Search for the cell housing the specified text and yield its [x, y] center coordinate. 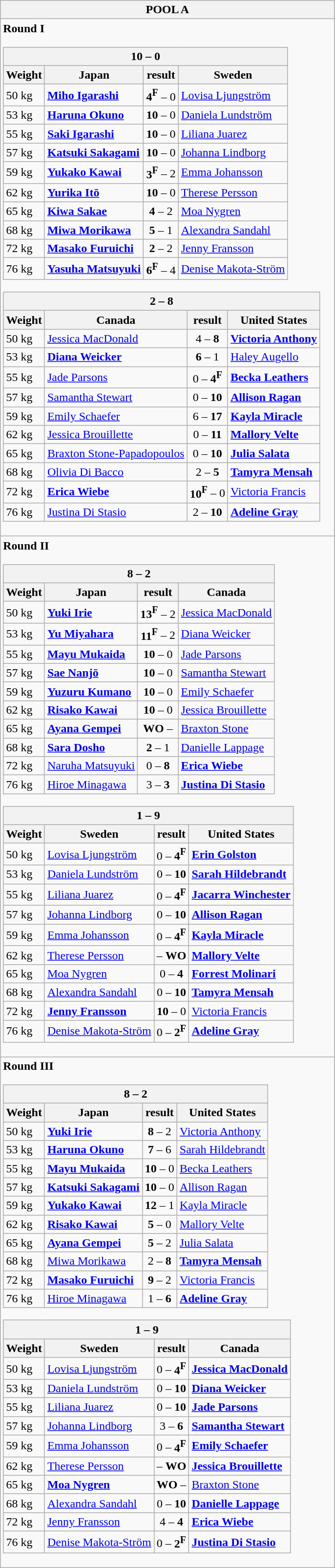
Yu Miyahara [91, 634]
Saki Igarashi [94, 134]
4 – 8 [207, 339]
12 – 1 [159, 1206]
9 – 2 [159, 1280]
0 – 4 [171, 974]
POOL A [167, 10]
Braxton Stone-Papadopoulos [116, 453]
13F – 2 [158, 613]
Haley Augello [273, 357]
4F – 0 [161, 95]
1 – 6 [159, 1298]
2 – 2 [161, 249]
Miho Igarashi [94, 95]
5 – 2 [159, 1243]
6F – 4 [161, 269]
Naruha Matsuyuki [91, 766]
0 – 8 [158, 766]
Forrest Molinari [241, 974]
10F – 0 [207, 492]
Jacarra Winchester [241, 895]
5 – 1 [161, 230]
5 – 0 [159, 1224]
Sara Dosho [91, 747]
Yuzuru Kumano [91, 691]
Kiwa Sakae [94, 212]
Olivia Di Bacco [116, 472]
Sae Nanjō [91, 673]
11F – 2 [158, 634]
3 – 6 [171, 1426]
Erin Golston [241, 854]
4 – 4 [171, 1522]
4 – 2 [161, 212]
0 – 11 [207, 435]
Yurika Itō [94, 193]
Yasuha Matsuyuki [94, 269]
2 – 1 [158, 747]
6 – 1 [207, 357]
3 – 3 [158, 784]
6 – 17 [207, 416]
3F – 2 [161, 173]
2 – 10 [207, 512]
2 – 5 [207, 472]
7 – 6 [159, 1150]
